Identify which cell holds the provided text, then report its [X, Y] central coordinate. 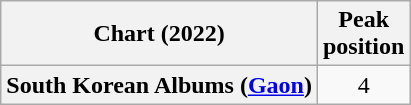
4 [363, 85]
Peakposition [363, 34]
Chart (2022) [160, 34]
South Korean Albums (Gaon) [160, 85]
